Pinpoint the cell where the given text exists, returning its [x, y] midpoint coordinate. 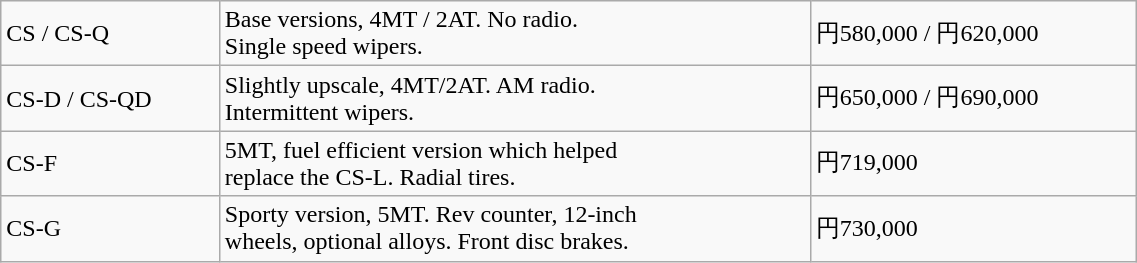
円580,000 / 円620,000 [974, 34]
CS / CS-Q [110, 34]
Base versions, 4MT / 2AT. No radio.Single speed wipers. [514, 34]
5MT, fuel efficient version which helped replace the CS-L. Radial tires. [514, 164]
円730,000 [974, 228]
Sporty version, 5MT. Rev counter, 12-inchwheels, optional alloys. Front disc brakes. [514, 228]
円719,000 [974, 164]
CS-D / CS-QD [110, 98]
円650,000 / 円690,000 [974, 98]
CS-F [110, 164]
Slightly upscale, 4MT/2AT. AM radio.Intermittent wipers. [514, 98]
CS-G [110, 228]
